Return (x, y) of the center of cell containing provided text 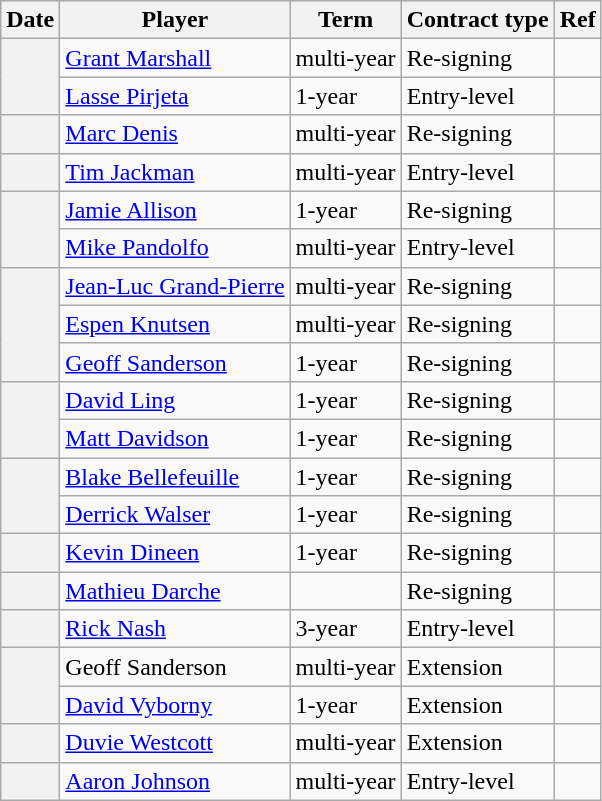
Kevin Dineen (175, 553)
David Ling (175, 400)
Ref (578, 20)
Jamie Allison (175, 210)
Lasse Pirjeta (175, 96)
David Vyborny (175, 705)
Derrick Walser (175, 515)
3-year (346, 629)
Tim Jackman (175, 172)
Duvie Westcott (175, 743)
Grant Marshall (175, 58)
Term (346, 20)
Espen Knutsen (175, 324)
Rick Nash (175, 629)
Player (175, 20)
Mike Pandolfo (175, 248)
Matt Davidson (175, 438)
Mathieu Darche (175, 591)
Blake Bellefeuille (175, 477)
Aaron Johnson (175, 781)
Date (30, 20)
Marc Denis (175, 134)
Contract type (478, 20)
Jean-Luc Grand-Pierre (175, 286)
